Return [x, y] of the center of cell containing provided text 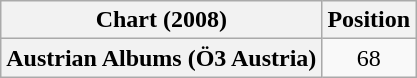
68 [369, 58]
Austrian Albums (Ö3 Austria) [162, 58]
Chart (2008) [162, 20]
Position [369, 20]
